For the text-containing cell, return its midpoint in [X, Y] coordinate format. 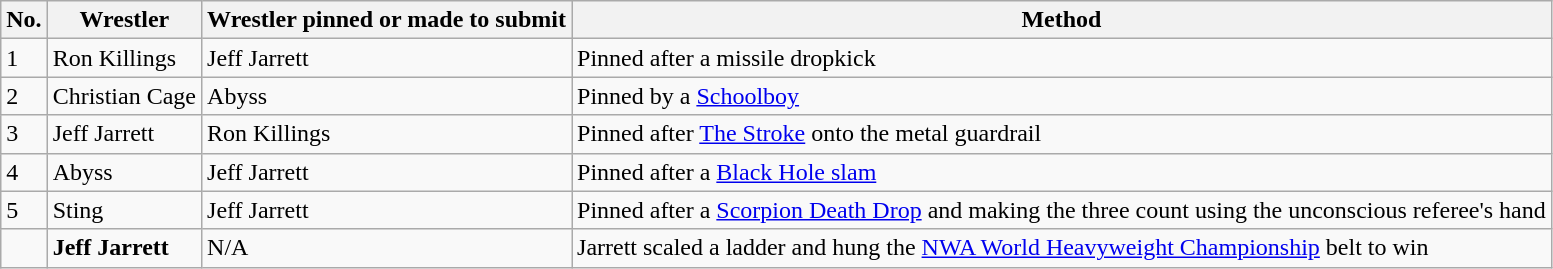
Pinned after a missile dropkick [1062, 58]
3 [24, 134]
Wrestler pinned or made to submit [387, 20]
Pinned after a Scorpion Death Drop and making the three count using the unconscious referee's hand [1062, 210]
Christian Cage [124, 96]
Sting [124, 210]
4 [24, 172]
5 [24, 210]
Method [1062, 20]
Pinned after The Stroke onto the metal guardrail [1062, 134]
No. [24, 20]
N/A [387, 248]
2 [24, 96]
Pinned after a Black Hole slam [1062, 172]
Wrestler [124, 20]
1 [24, 58]
Jarrett scaled a ladder and hung the NWA World Heavyweight Championship belt to win [1062, 248]
Pinned by a Schoolboy [1062, 96]
